For the text-containing cell, return its midpoint in [x, y] coordinate format. 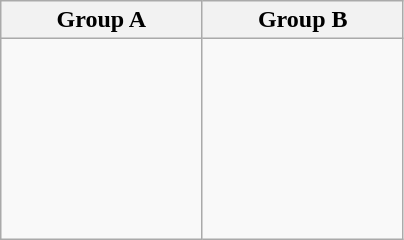
Group A [102, 20]
Group B [302, 20]
